Output the (X, Y) coordinate of the center of the cell containing the given text.  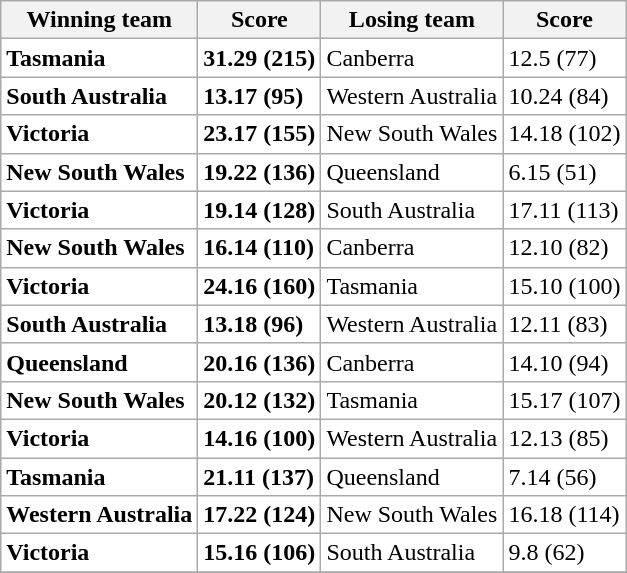
9.8 (62) (564, 553)
20.12 (132) (260, 400)
21.11 (137) (260, 477)
12.10 (82) (564, 248)
14.16 (100) (260, 438)
23.17 (155) (260, 134)
15.16 (106) (260, 553)
16.18 (114) (564, 515)
17.22 (124) (260, 515)
16.14 (110) (260, 248)
31.29 (215) (260, 58)
7.14 (56) (564, 477)
12.5 (77) (564, 58)
19.22 (136) (260, 172)
17.11 (113) (564, 210)
Winning team (100, 20)
13.17 (95) (260, 96)
15.10 (100) (564, 286)
14.10 (94) (564, 362)
24.16 (160) (260, 286)
19.14 (128) (260, 210)
15.17 (107) (564, 400)
12.13 (85) (564, 438)
20.16 (136) (260, 362)
12.11 (83) (564, 324)
Losing team (412, 20)
13.18 (96) (260, 324)
14.18 (102) (564, 134)
6.15 (51) (564, 172)
10.24 (84) (564, 96)
